From the cell containing the given text, extract its center point as (X, Y) coordinate. 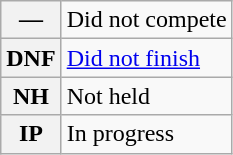
— (31, 20)
Not held (146, 96)
Did not finish (146, 58)
IP (31, 134)
In progress (146, 134)
DNF (31, 58)
Did not compete (146, 20)
NH (31, 96)
